Identify which cell holds the provided text, then report its [x, y] central coordinate. 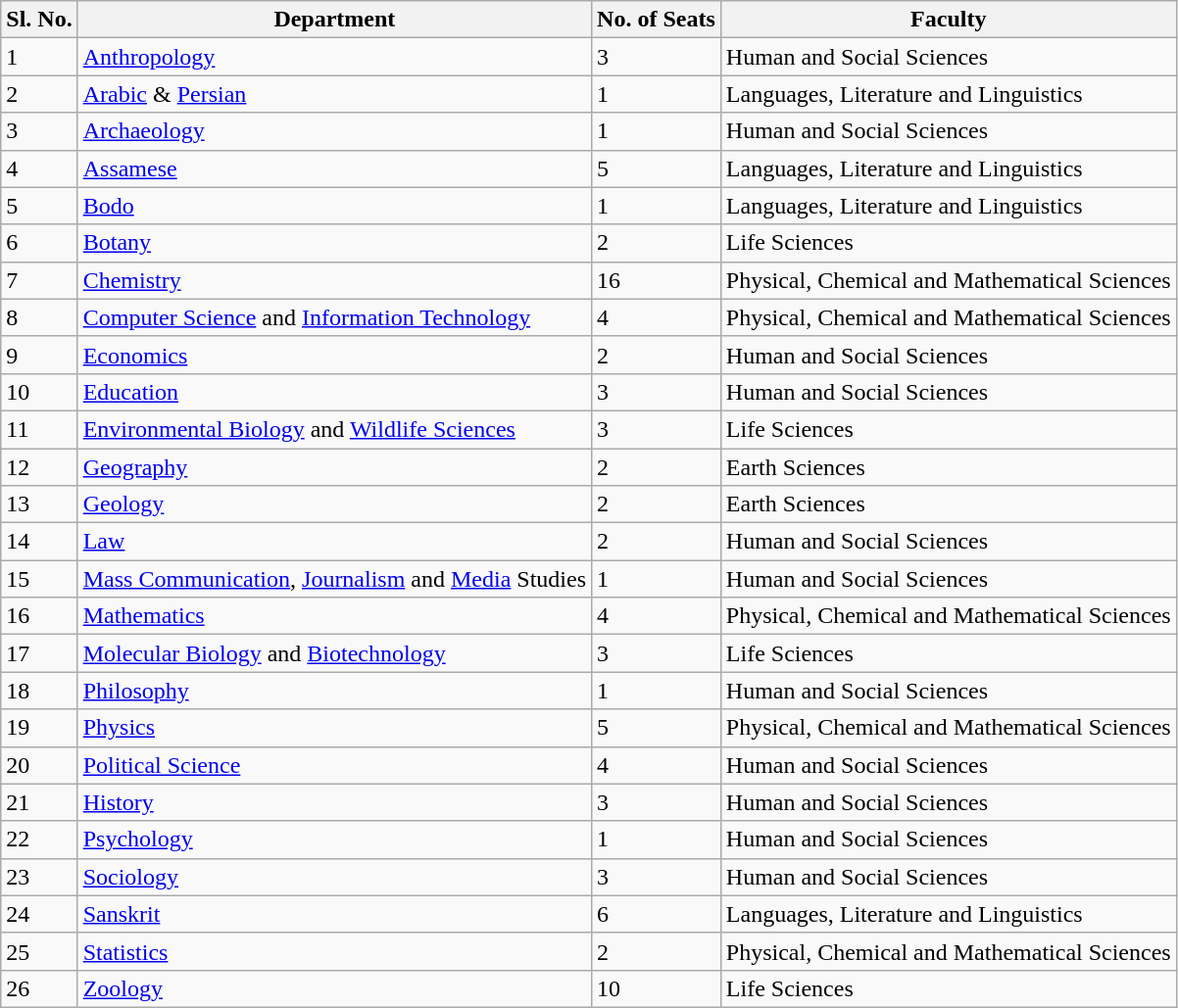
Philosophy [334, 691]
7 [39, 280]
Chemistry [334, 280]
History [334, 802]
Geology [334, 504]
Arabic & Persian [334, 94]
Sl. No. [39, 20]
Sanskrit [334, 914]
Education [334, 392]
Mathematics [334, 616]
Bodo [334, 206]
12 [39, 467]
24 [39, 914]
Psychology [334, 840]
Department [334, 20]
Sociology [334, 877]
15 [39, 579]
21 [39, 802]
Statistics [334, 951]
9 [39, 355]
Physics [334, 728]
11 [39, 429]
17 [39, 653]
Molecular Biology and Biotechnology [334, 653]
Economics [334, 355]
Computer Science and Information Technology [334, 317]
Assamese [334, 168]
Geography [334, 467]
20 [39, 765]
25 [39, 951]
8 [39, 317]
Faculty [949, 20]
Environmental Biology and Wildlife Sciences [334, 429]
Archaeology [334, 131]
Mass Communication, Journalism and Media Studies [334, 579]
No. of Seats [657, 20]
26 [39, 988]
18 [39, 691]
19 [39, 728]
13 [39, 504]
Anthropology [334, 57]
Zoology [334, 988]
23 [39, 877]
14 [39, 542]
Political Science [334, 765]
22 [39, 840]
Law [334, 542]
Botany [334, 243]
